Find where the given text appears and provide that cell's center as (X, Y) coordinate. 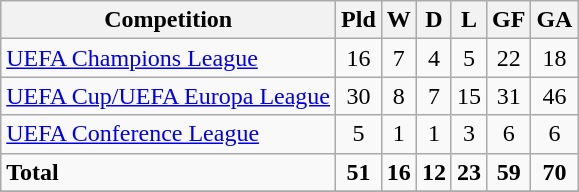
UEFA Champions League (168, 58)
Competition (168, 20)
UEFA Conference League (168, 134)
D (434, 20)
23 (468, 172)
70 (554, 172)
Total (168, 172)
8 (398, 96)
3 (468, 134)
4 (434, 58)
15 (468, 96)
W (398, 20)
46 (554, 96)
GA (554, 20)
31 (508, 96)
12 (434, 172)
59 (508, 172)
30 (359, 96)
Pld (359, 20)
UEFA Cup/UEFA Europa League (168, 96)
L (468, 20)
22 (508, 58)
GF (508, 20)
51 (359, 172)
18 (554, 58)
